From the cell containing the given text, extract its center point as [X, Y] coordinate. 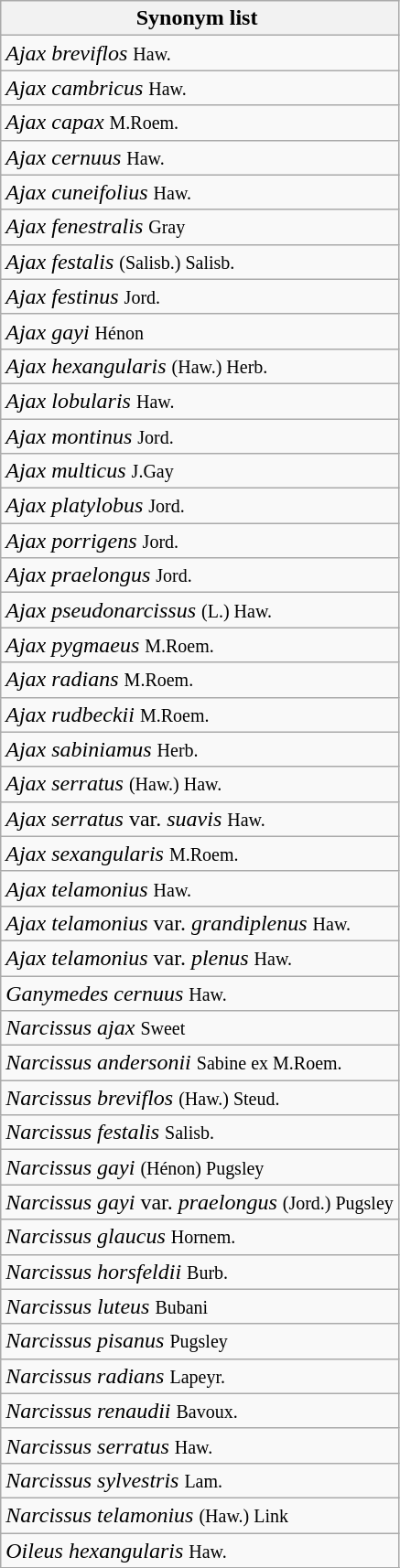
Narcissus telamonius (Haw.) Link [200, 1515]
Ajax festinus Jord. [200, 296]
Ajax telamonius var. plenus Haw. [200, 958]
Ajax cambricus Haw. [200, 88]
Narcissus serratus Haw. [200, 1445]
Ajax telamonius var. grandiplenus Haw. [200, 923]
Narcissus renaudii Bavoux. [200, 1411]
Ajax telamonius Haw. [200, 888]
Ajax pseudonarcissus (L.) Haw. [200, 610]
Ajax gayi Hénon [200, 331]
Narcissus glaucus Hornem. [200, 1237]
Ajax breviflos Haw. [200, 53]
Ajax fenestralis Gray [200, 227]
Ajax rudbeckii M.Roem. [200, 714]
Synonym list [200, 18]
Ajax serratus (Haw.) Haw. [200, 784]
Narcissus andersonii Sabine ex M.Roem. [200, 1063]
Ajax serratus var. suavis Haw. [200, 819]
Narcissus pisanus Pugsley [200, 1341]
Ajax pygmaeus M.Roem. [200, 645]
Ajax cuneifolius Haw. [200, 192]
Ajax lobularis Haw. [200, 401]
Ganymedes cernuus Haw. [200, 993]
Ajax platylobus Jord. [200, 506]
Narcissus radians Lapeyr. [200, 1376]
Narcissus festalis Salisb. [200, 1133]
Ajax montinus Jord. [200, 436]
Narcissus gayi var. praelongus (Jord.) Pugsley [200, 1202]
Ajax capax M.Roem. [200, 123]
Ajax sabiniamus Herb. [200, 749]
Narcissus breviflos (Haw.) Steud. [200, 1098]
Ajax festalis (Salisb.) Salisb. [200, 262]
Ajax cernuus Haw. [200, 157]
Narcissus luteus Bubani [200, 1306]
Narcissus horsfeldii Burb. [200, 1272]
Oileus hexangularis Haw. [200, 1551]
Ajax multicus J.Gay [200, 471]
Narcissus gayi (Hénon) Pugsley [200, 1167]
Ajax radians M.Roem. [200, 680]
Ajax praelongus Jord. [200, 575]
Ajax sexangularis M.Roem. [200, 854]
Ajax hexangularis (Haw.) Herb. [200, 366]
Narcissus sylvestris Lam. [200, 1480]
Narcissus ajax Sweet [200, 1028]
Ajax porrigens Jord. [200, 541]
